For the text-containing cell, return its midpoint in [x, y] coordinate format. 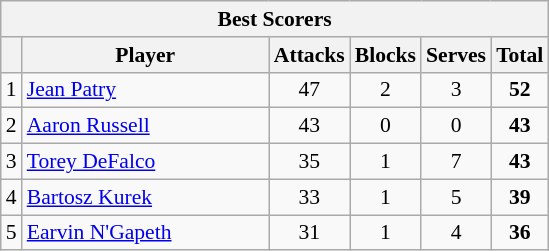
35 [310, 162]
Player [146, 55]
Serves [456, 55]
52 [520, 90]
Bartosz Kurek [146, 197]
Earvin N'Gapeth [146, 233]
Blocks [386, 55]
Jean Patry [146, 90]
31 [310, 233]
Aaron Russell [146, 126]
Torey DeFalco [146, 162]
33 [310, 197]
47 [310, 90]
Best Scorers [275, 19]
Attacks [310, 55]
7 [456, 162]
39 [520, 197]
36 [520, 233]
Total [520, 55]
